Capture the cell that displays the provided text and extract its (X, Y) central coordinate. 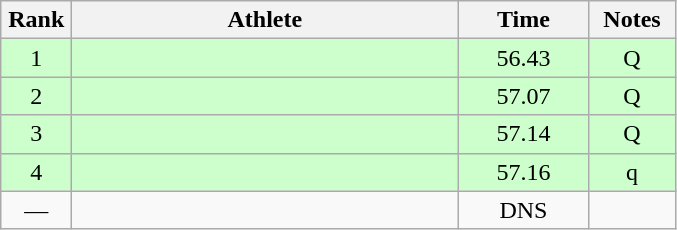
57.14 (524, 134)
57.07 (524, 96)
57.16 (524, 172)
Time (524, 20)
Notes (632, 20)
4 (36, 172)
1 (36, 58)
— (36, 210)
q (632, 172)
DNS (524, 210)
Athlete (265, 20)
2 (36, 96)
3 (36, 134)
56.43 (524, 58)
Rank (36, 20)
